Provide the (x, y) coordinate of the cell's center where the given text is located.  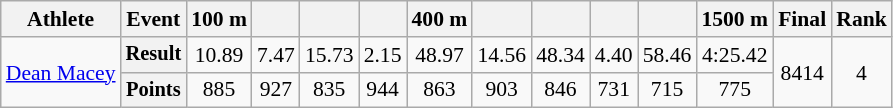
Points (154, 90)
4.40 (614, 55)
400 m (439, 19)
14.56 (502, 55)
Dean Macey (61, 72)
Athlete (61, 19)
48.34 (560, 55)
775 (734, 90)
903 (502, 90)
7.47 (276, 55)
Event (154, 19)
Final (802, 19)
58.46 (668, 55)
846 (560, 90)
863 (439, 90)
4:25.42 (734, 55)
Result (154, 55)
885 (219, 90)
100 m (219, 19)
927 (276, 90)
15.73 (330, 55)
944 (383, 90)
8414 (802, 72)
835 (330, 90)
731 (614, 90)
Rank (862, 19)
48.97 (439, 55)
4 (862, 72)
715 (668, 90)
10.89 (219, 55)
2.15 (383, 55)
1500 m (734, 19)
